Locate the cell with the specified text and output its (x, y) center coordinate. 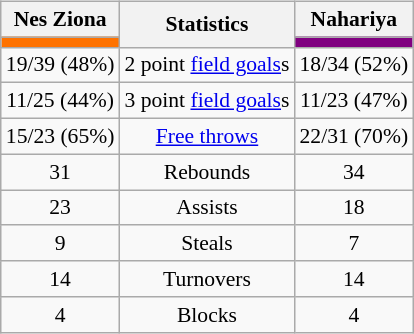
Nahariya (354, 19)
9 (60, 243)
18 (354, 208)
22/31 (70%) (354, 136)
Statistics (206, 24)
15/23 (65%) (60, 136)
Steals (206, 243)
11/25 (44%) (60, 101)
Assists (206, 208)
23 (60, 208)
3 point field goalss (206, 101)
Nes Ziona (60, 19)
Free throws (206, 136)
Rebounds (206, 172)
Blocks (206, 314)
18/34 (52%) (354, 65)
19/39 (48%) (60, 65)
2 point field goalss (206, 65)
31 (60, 172)
34 (354, 172)
7 (354, 243)
11/23 (47%) (354, 101)
Turnovers (206, 279)
